Provide the [x, y] coordinate of the cell's center where the given text is located.  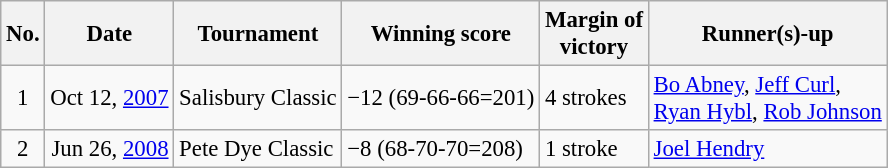
Jun 26, 2008 [110, 149]
No. [23, 34]
Margin ofvictory [594, 34]
−12 (69-66-66=201) [441, 98]
Joel Hendry [768, 149]
1 [23, 98]
2 [23, 149]
4 strokes [594, 98]
Oct 12, 2007 [110, 98]
Date [110, 34]
−8 (68-70-70=208) [441, 149]
Tournament [258, 34]
Bo Abney, Jeff Curl, Ryan Hybl, Rob Johnson [768, 98]
Winning score [441, 34]
1 stroke [594, 149]
Salisbury Classic [258, 98]
Runner(s)-up [768, 34]
Pete Dye Classic [258, 149]
